Find where the given text appears and provide that cell's center as [x, y] coordinate. 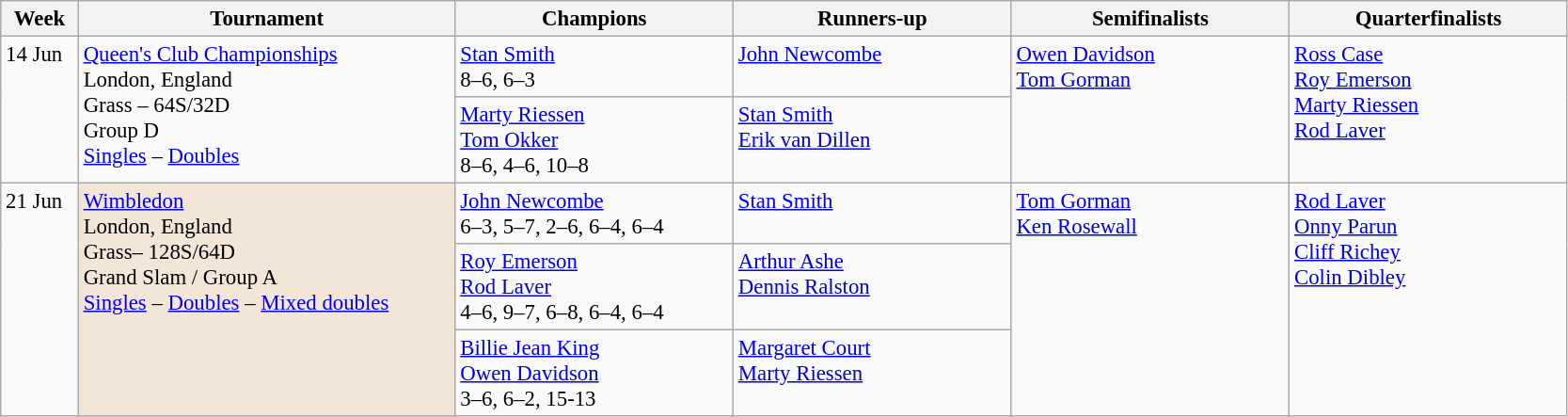
Ross Case Roy Emerson Marty Riessen Rod Laver [1429, 110]
21 Jun [40, 300]
Semifinalists [1150, 19]
Week [40, 19]
Owen Davidson Tom Gorman [1150, 110]
John Newcombe 6–3, 5–7, 2–6, 6–4, 6–4 [594, 215]
Tournament [267, 19]
Rod Laver Onny Parun Cliff Richey Colin Dibley [1429, 300]
Stan Smith Erik van Dillen [873, 140]
Billie Jean King Owen Davidson 3–6, 6–2, 15-13 [594, 374]
Wimbledon London, England Grass– 128S/64D Grand Slam / Group A Singles – Doubles – Mixed doubles [267, 300]
Stan Smith 8–6, 6–3 [594, 68]
14 Jun [40, 110]
Marty Riessen Tom Okker 8–6, 4–6, 10–8 [594, 140]
Champions [594, 19]
Arthur Ashe Dennis Ralston [873, 287]
Queen's Club Championships London, England Grass – 64S/32D Group D Singles – Doubles [267, 110]
John Newcombe [873, 68]
Tom Gorman Ken Rosewall [1150, 300]
Runners-up [873, 19]
Stan Smith [873, 215]
Margaret Court Marty Riessen [873, 374]
Roy Emerson Rod Laver 4–6, 9–7, 6–8, 6–4, 6–4 [594, 287]
Quarterfinalists [1429, 19]
